Detect which cell encompasses the target text, then output its (x, y) center coordinate. 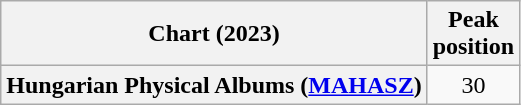
30 (473, 85)
Peakposition (473, 34)
Chart (2023) (214, 34)
Hungarian Physical Albums (MAHASZ) (214, 85)
